Output the [x, y] coordinate of the center of the cell containing the given text.  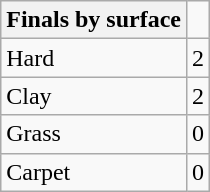
Hard [94, 58]
Carpet [94, 172]
Grass [94, 134]
Finals by surface [94, 20]
Clay [94, 96]
